Pinpoint the cell where the given text exists, returning its [X, Y] midpoint coordinate. 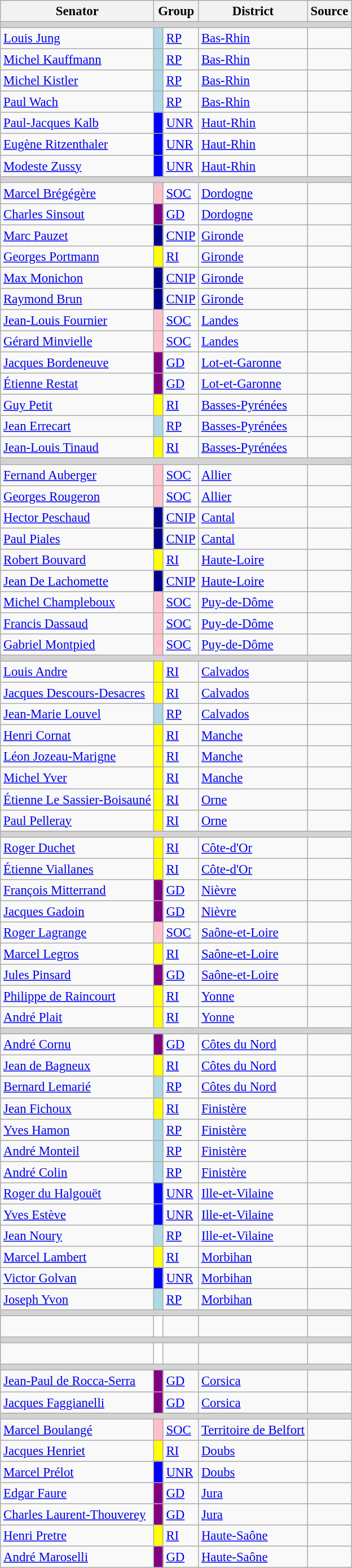
Léon Jozeau-Marigne [77, 757]
Fernand Auberger [77, 475]
Étienne Le Sassier-Boisauné [77, 800]
Francis Dassaud [77, 623]
Paul Pelleray [77, 820]
Roger du Halgouët [77, 1194]
Yves Estève [77, 1215]
Jacques Bordeneuve [77, 363]
Victor Golvan [77, 1278]
Raymond Brun [77, 299]
Étienne Restat [77, 384]
André Monteil [77, 1151]
Modeste Zussy [77, 166]
Jean de Bagneux [77, 1066]
Edgar Faure [77, 1493]
Michel Kauffmann [77, 60]
Jacques Faggianelli [77, 1403]
Max Monichon [77, 278]
Eugène Ritzenthaler [77, 145]
Gérard Minvielle [77, 342]
Jean-Marie Louvel [77, 714]
Roger Lagrange [77, 933]
Jean Errecart [77, 426]
Louis Jung [77, 38]
Charles Laurent-Thouverey [77, 1514]
Étienne Viallanes [77, 869]
Michel Champleboux [77, 602]
Georges Rougeron [77, 496]
Jean Noury [77, 1236]
André Maroselli [77, 1557]
Bernard Lemarié [77, 1087]
André Colin [77, 1172]
Jules Pinsard [77, 975]
Gabriel Montpied [77, 645]
Henri Pretre [77, 1536]
Georges Portmann [77, 257]
Paul Piales [77, 539]
François Mitterrand [77, 890]
André Plait [77, 1017]
André Cornu [77, 1045]
Territoire de Belfort [253, 1430]
Henri Cornat [77, 736]
Source [329, 11]
Jacques Henriet [77, 1451]
Marcel Boulangé [77, 1430]
Paul Wach [77, 102]
Jean-Paul de Rocca-Serra [77, 1381]
Jean Fichoux [77, 1108]
Louis Andre [77, 672]
Robert Bouvard [77, 560]
Michel Kistler [77, 81]
Marc Pauzet [77, 235]
Paul-Jacques Kalb [77, 124]
Marcel Legros [77, 954]
Marcel Lambert [77, 1257]
District [253, 11]
Jean-Louis Tinaud [77, 448]
Jacques Gadoin [77, 911]
Philippe de Raincourt [77, 997]
Group [176, 11]
Jacques Descours-Desacres [77, 693]
Marcel Prélot [77, 1472]
Senator [77, 11]
Yves Hamon [77, 1130]
Hector Peschaud [77, 517]
Jean De Lachomette [77, 581]
Marcel Brégégère [77, 193]
Roger Duchet [77, 848]
Joseph Yvon [77, 1300]
Guy Petit [77, 405]
Charles Sinsout [77, 214]
Michel Yver [77, 778]
Jean-Louis Fournier [77, 320]
